Provide the (x, y) coordinate of the cell's center where the given text is located.  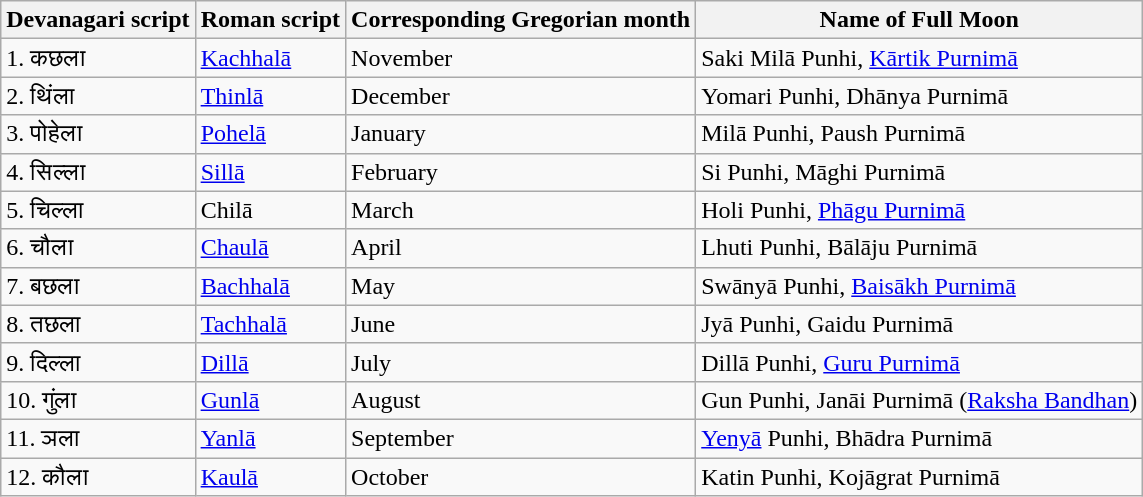
11. ञला (98, 438)
Name of Full Moon (920, 20)
Bachhalā (270, 286)
January (521, 134)
December (521, 96)
November (521, 58)
Swānyā Punhi, Baisākh Purnimā (920, 286)
Roman script (270, 20)
3. पोहेला (98, 134)
Sillā (270, 172)
Jyā Punhi, Gaidu Purnimā (920, 324)
February (521, 172)
Chaulā (270, 248)
March (521, 210)
10. गुंला (98, 400)
4. सिल्ला (98, 172)
6. चौला (98, 248)
Yenyā Punhi, Bhādra Purnimā (920, 438)
9. दिल्ला (98, 362)
Gunlā (270, 400)
Milā Punhi, Paush Purnimā (920, 134)
September (521, 438)
July (521, 362)
5. चिल्ला (98, 210)
1. कछला (98, 58)
Dillā (270, 362)
May (521, 286)
Katin Punhi, Kojāgrat Purnimā (920, 477)
August (521, 400)
12. कौला (98, 477)
Lhuti Punhi, Bālāju Purnimā (920, 248)
8. तछला (98, 324)
Yanlā (270, 438)
2. थिंला (98, 96)
Holi Punhi, Phāgu Purnimā (920, 210)
Saki Milā Punhi, Kārtik Purnimā (920, 58)
7. बछला (98, 286)
Thinlā (270, 96)
Kachhalā (270, 58)
Corresponding Gregorian month (521, 20)
Devanagari script (98, 20)
Gun Punhi, Janāi Purnimā (Raksha Bandhan) (920, 400)
Yomari Punhi, Dhānya Purnimā (920, 96)
Dillā Punhi, Guru Purnimā (920, 362)
Chilā (270, 210)
Pohelā (270, 134)
Si Punhi, Māghi Purnimā (920, 172)
June (521, 324)
October (521, 477)
April (521, 248)
Kaulā (270, 477)
Tachhalā (270, 324)
